Find where the given text appears and provide that cell's center as [x, y] coordinate. 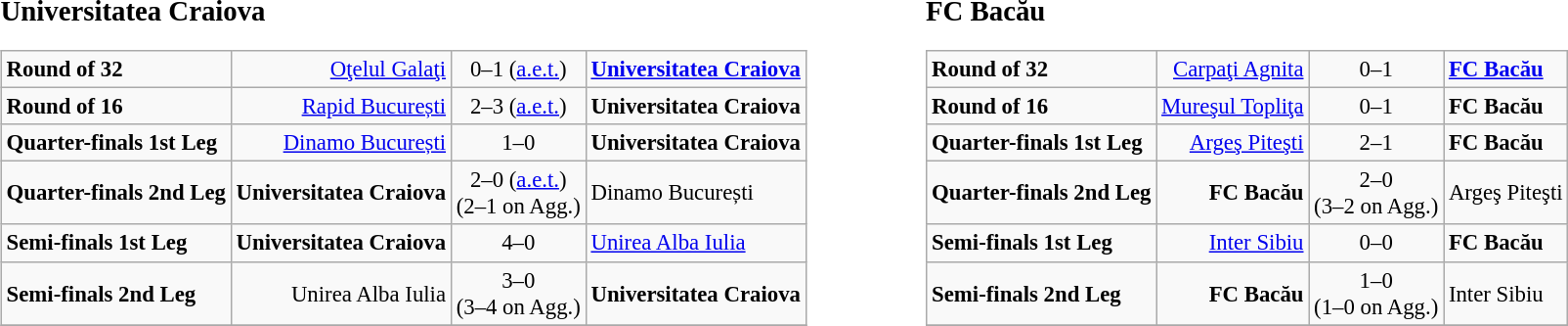
Carpaţi Agnita [1233, 70]
4–0 [518, 243]
0–1 (a.e.t.) [518, 70]
2–3 (a.e.t.) [518, 107]
2–1 [1376, 143]
2–0(3–2 on Agg.) [1376, 194]
1–0 [518, 143]
Mureşul Topliţa [1233, 107]
Oţelul Galaţi [340, 70]
1–0(1–0 on Agg.) [1376, 294]
3–0(3–4 on Agg.) [518, 294]
2–0 (a.e.t.)(2–1 on Agg.) [518, 194]
0–0 [1376, 243]
Rapid București [340, 107]
